Identify which cell holds the provided text, then report its (x, y) central coordinate. 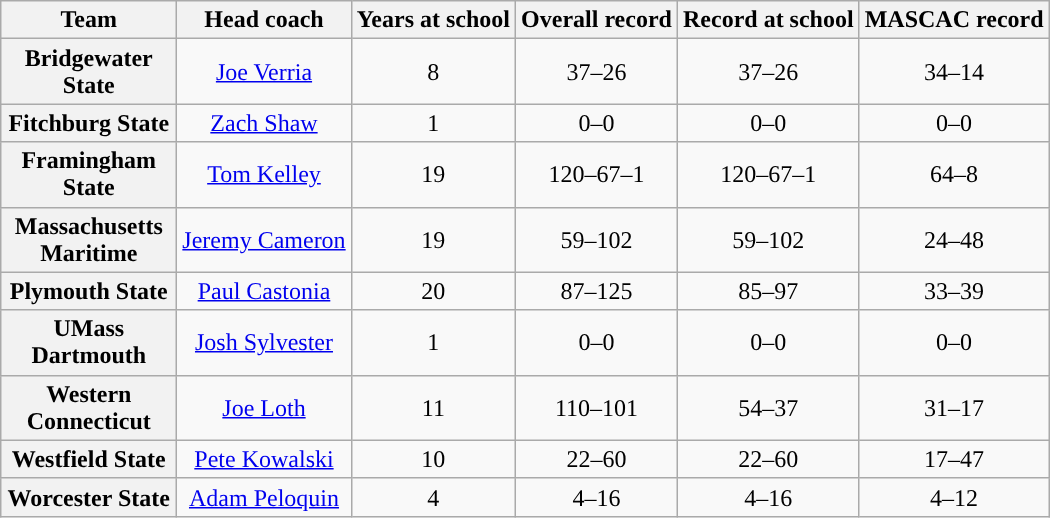
85–97 (768, 291)
31–17 (954, 408)
Framingham State (89, 174)
4 (433, 497)
Massachusetts Maritime (89, 240)
20 (433, 291)
Fitchburg State (89, 123)
Worcester State (89, 497)
Western Connecticut (89, 408)
Josh Sylvester (264, 342)
Paul Castonia (264, 291)
Record at school (768, 20)
8 (433, 72)
Tom Kelley (264, 174)
Joe Verria (264, 72)
11 (433, 408)
4–12 (954, 497)
MASCAC record (954, 20)
Bridgewater State (89, 72)
Years at school (433, 20)
64–8 (954, 174)
24–48 (954, 240)
10 (433, 459)
Plymouth State (89, 291)
87–125 (597, 291)
Zach Shaw (264, 123)
Jeremy Cameron (264, 240)
54–37 (768, 408)
Westfield State (89, 459)
Joe Loth (264, 408)
Team (89, 20)
Head coach (264, 20)
Adam Peloquin (264, 497)
17–47 (954, 459)
Pete Kowalski (264, 459)
34–14 (954, 72)
33–39 (954, 291)
Overall record (597, 20)
110–101 (597, 408)
UMass Dartmouth (89, 342)
